Output the (x, y) coordinate of the center of the cell containing the given text.  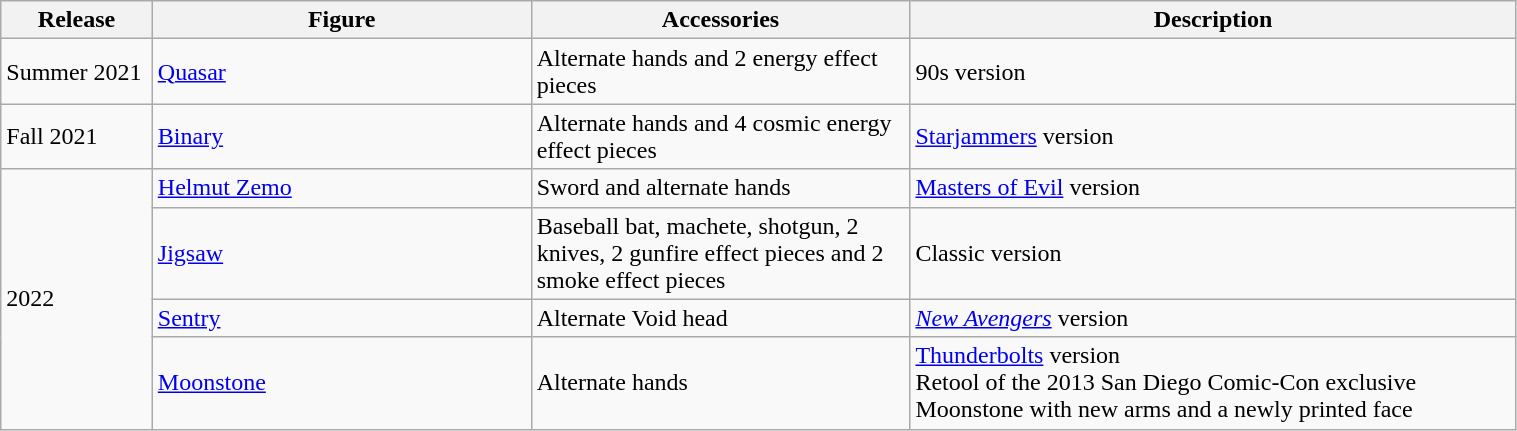
Starjammers version (1213, 136)
Sword and alternate hands (720, 188)
Figure (342, 20)
Alternate hands (720, 383)
Helmut Zemo (342, 188)
Fall 2021 (77, 136)
Description (1213, 20)
Alternate hands and 4 cosmic energy effect pieces (720, 136)
New Avengers version (1213, 318)
Masters of Evil version (1213, 188)
Accessories (720, 20)
2022 (77, 299)
Jigsaw (342, 253)
Binary (342, 136)
Quasar (342, 72)
Classic version (1213, 253)
Sentry (342, 318)
Moonstone (342, 383)
Alternate hands and 2 energy effect pieces (720, 72)
Summer 2021 (77, 72)
Baseball bat, machete, shotgun, 2 knives, 2 gunfire effect pieces and 2 smoke effect pieces (720, 253)
Alternate Void head (720, 318)
Release (77, 20)
90s version (1213, 72)
Thunderbolts versionRetool of the 2013 San Diego Comic-Con exclusive Moonstone with new arms and a newly printed face (1213, 383)
